From the cell containing the given text, extract its center point as [X, Y] coordinate. 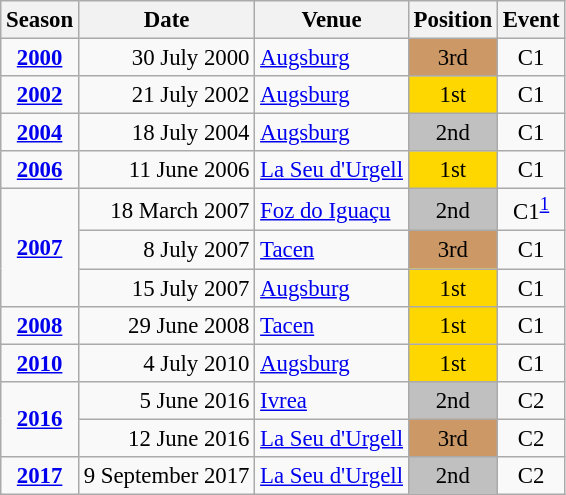
11 June 2006 [166, 170]
18 March 2007 [166, 210]
21 July 2002 [166, 95]
Venue [332, 20]
C11 [531, 210]
8 July 2007 [166, 250]
30 July 2000 [166, 58]
2008 [40, 325]
2017 [40, 476]
2010 [40, 363]
4 July 2010 [166, 363]
29 June 2008 [166, 325]
18 July 2004 [166, 133]
5 June 2016 [166, 400]
2002 [40, 95]
2004 [40, 133]
15 July 2007 [166, 288]
9 September 2017 [166, 476]
Position [452, 20]
2000 [40, 58]
2006 [40, 170]
2007 [40, 248]
Event [531, 20]
Foz do Iguaçu [332, 210]
Ivrea [332, 400]
2016 [40, 418]
Season [40, 20]
Date [166, 20]
12 June 2016 [166, 438]
